Find where the given text appears and provide that cell's center as (X, Y) coordinate. 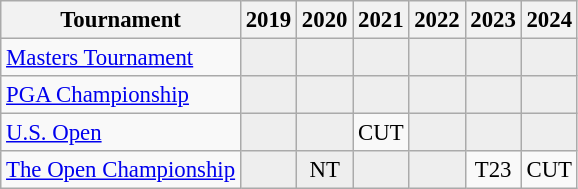
2019 (268, 20)
The Open Championship (121, 170)
NT (325, 170)
Masters Tournament (121, 58)
T23 (493, 170)
2023 (493, 20)
Tournament (121, 20)
PGA Championship (121, 95)
2021 (381, 20)
U.S. Open (121, 133)
2020 (325, 20)
2022 (437, 20)
2024 (549, 20)
